Capture the cell that displays the provided text and extract its [X, Y] central coordinate. 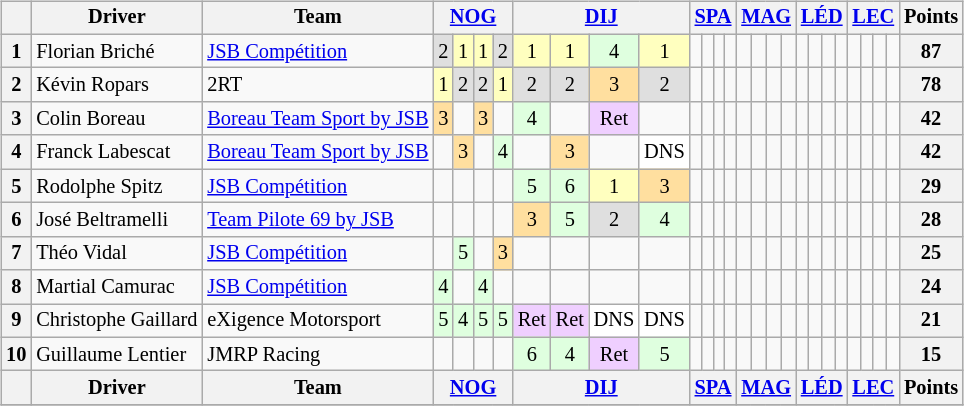
Guillaume Lentier [116, 354]
Christophe Gaillard [116, 321]
Théo Vidal [116, 253]
9 [16, 321]
2RT [318, 85]
8 [16, 287]
21 [931, 321]
15 [931, 354]
José Beltramelli [116, 220]
29 [931, 186]
10 [16, 354]
87 [931, 51]
eXigence Motorsport [318, 321]
JMRP Racing [318, 354]
Colin Boreau [116, 119]
Florian Briché [116, 51]
25 [931, 253]
24 [931, 287]
Rodolphe Spitz [116, 186]
Franck Labescat [116, 152]
78 [931, 85]
Kévin Ropars [116, 85]
Martial Camurac [116, 287]
7 [16, 253]
28 [931, 220]
Team Pilote 69 by JSB [318, 220]
